Provide the (X, Y) coordinate of the cell's center where the given text is located.  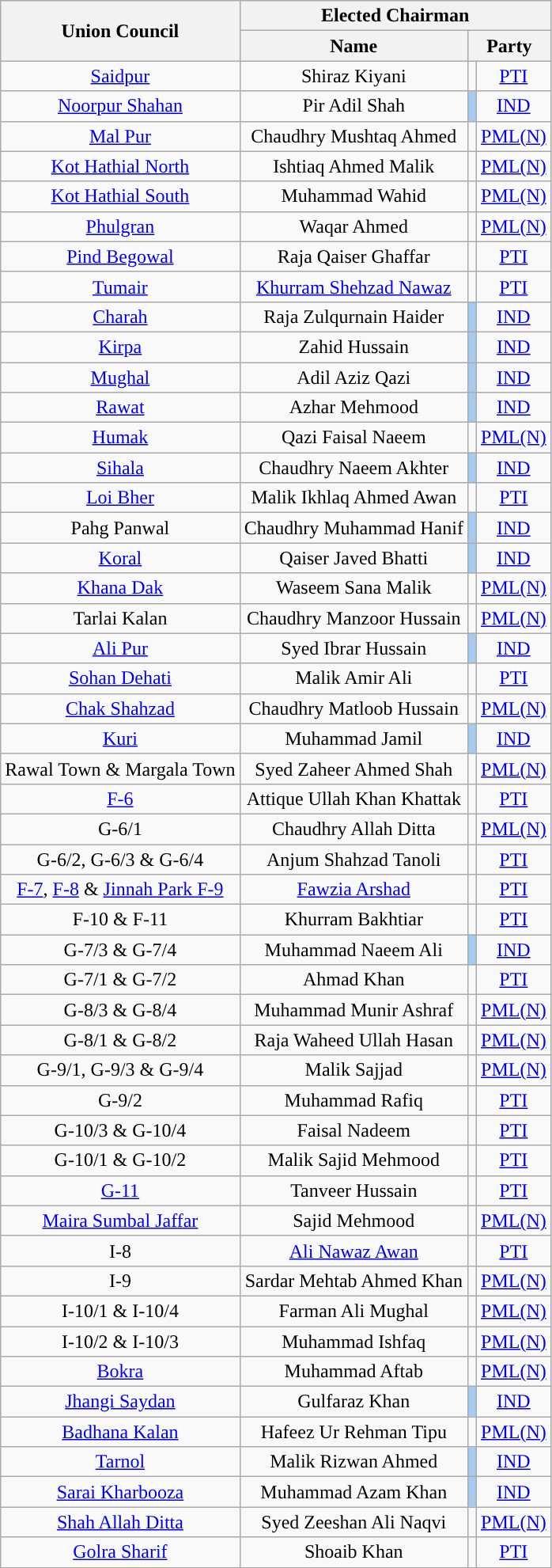
Gulfaraz Khan (354, 1402)
Tanveer Hussain (354, 1190)
Zahid Hussain (354, 347)
Chaudhry Mushtaq Ahmed (354, 136)
Raja Waheed Ullah Hasan (354, 1040)
G-6/1 (120, 829)
Muhammad Azam Khan (354, 1492)
Chak Shahzad (120, 708)
Mughal (120, 378)
Sohan Dehati (120, 678)
G-10/1 & G-10/2 (120, 1160)
Syed Zeeshan Ali Naqvi (354, 1522)
Pind Begowal (120, 256)
Union Council (120, 31)
Saidpur (120, 76)
Muhammad Naeem Ali (354, 950)
Mal Pur (120, 136)
Chaudhry Muhammad Hanif (354, 528)
Pahg Panwal (120, 528)
Golra Sharif (120, 1552)
Sarai Kharbooza (120, 1492)
Azhar Mehmood (354, 408)
G-11 (120, 1190)
Muhammad Munir Ashraf (354, 1010)
Chaudhry Allah Ditta (354, 829)
Rawat (120, 408)
Kuri (120, 738)
G-6/2, G-6/3 & G-6/4 (120, 859)
F-6 (120, 799)
I-10/1 & I-10/4 (120, 1311)
Name (354, 46)
Muhammad Aftab (354, 1372)
Adil Aziz Qazi (354, 378)
G-10/3 & G-10/4 (120, 1130)
Malik Sajid Mehmood (354, 1160)
Elected Chairman (395, 16)
Chaudhry Manzoor Hussain (354, 618)
I-9 (120, 1281)
Kot Hathial North (120, 166)
F-10 & F-11 (120, 920)
Muhammad Wahid (354, 196)
I-8 (120, 1251)
Sihala (120, 468)
Sardar Mehtab Ahmed Khan (354, 1281)
Loi Bher (120, 498)
Qaiser Javed Bhatti (354, 558)
Raja Zulqurnain Haider (354, 317)
Humak (120, 438)
Tarlai Kalan (120, 618)
Rawal Town & Margala Town (120, 769)
Bokra (120, 1372)
G-8/1 & G-8/2 (120, 1040)
Farman Ali Mughal (354, 1311)
Noorpur Shahan (120, 106)
Maira Sumbal Jaffar (120, 1221)
Shah Allah Ditta (120, 1522)
Malik Ikhlaq Ahmed Awan (354, 498)
Sajid Mehmood (354, 1221)
Qazi Faisal Naeem (354, 438)
Party (509, 46)
Charah (120, 317)
Ahmad Khan (354, 980)
Waqar Ahmed (354, 226)
Tumair (120, 287)
Badhana Kalan (120, 1432)
F-7, F-8 & Jinnah Park F-9 (120, 890)
Shiraz Kiyani (354, 76)
Muhammad Jamil (354, 738)
G-8/3 & G-8/4 (120, 1010)
Raja Qaiser Ghaffar (354, 256)
Ali Pur (120, 648)
Ishtiaq Ahmed Malik (354, 166)
Kot Hathial South (120, 196)
Syed Ibrar Hussain (354, 648)
Malik Amir Ali (354, 678)
Faisal Nadeem (354, 1130)
Kirpa (120, 347)
Fawzia Arshad (354, 890)
G-7/3 & G-7/4 (120, 950)
Muhammad Rafiq (354, 1100)
Jhangi Saydan (120, 1402)
Chaudhry Naeem Akhter (354, 468)
Anjum Shahzad Tanoli (354, 859)
Syed Zaheer Ahmed Shah (354, 769)
Pir Adil Shah (354, 106)
Koral (120, 558)
Khurram Bakhtiar (354, 920)
Phulgran (120, 226)
Ali Nawaz Awan (354, 1251)
Muhammad Ishfaq (354, 1342)
G-9/2 (120, 1100)
Waseem Sana Malik (354, 588)
Malik Rizwan Ahmed (354, 1462)
G-9/1, G-9/3 & G-9/4 (120, 1070)
Hafeez Ur Rehman Tipu (354, 1432)
I-10/2 & I-10/3 (120, 1342)
Malik Sajjad (354, 1070)
Shoaib Khan (354, 1552)
Attique Ullah Khan Khattak (354, 799)
Tarnol (120, 1462)
G-7/1 & G-7/2 (120, 980)
Khana Dak (120, 588)
Chaudhry Matloob Hussain (354, 708)
Khurram Shehzad Nawaz (354, 287)
